Identify which cell holds the provided text, then report its [x, y] central coordinate. 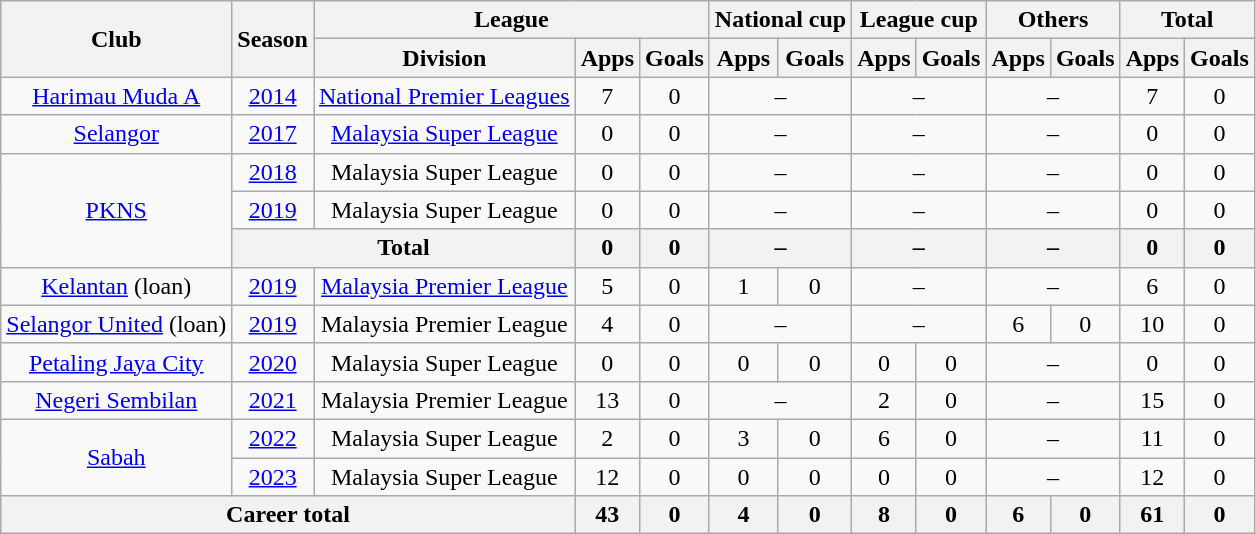
8 [884, 515]
National cup [780, 20]
Harimau Muda A [116, 96]
43 [607, 515]
League [512, 20]
League cup [919, 20]
13 [607, 400]
2018 [273, 172]
National Premier Leagues [445, 96]
Sabah [116, 457]
Season [273, 39]
10 [1152, 324]
Others [1053, 20]
1 [743, 286]
Kelantan (loan) [116, 286]
2021 [273, 400]
Division [445, 58]
15 [1152, 400]
11 [1152, 438]
3 [743, 438]
2014 [273, 96]
Petaling Jaya City [116, 362]
Club [116, 39]
Negeri Sembilan [116, 400]
5 [607, 286]
Selangor United (loan) [116, 324]
2022 [273, 438]
2023 [273, 477]
2017 [273, 134]
2020 [273, 362]
Career total [288, 515]
Selangor [116, 134]
PKNS [116, 210]
61 [1152, 515]
